Scan for the cell matching the given text and deliver its [X, Y] coordinate at center. 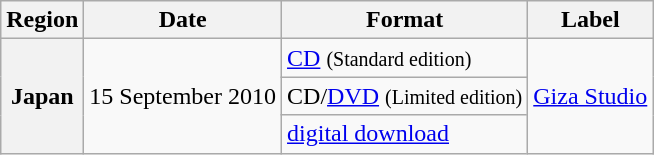
Japan [42, 96]
Label [590, 20]
Region [42, 20]
Date [183, 20]
digital download [405, 134]
CD (Standard edition) [405, 58]
Format [405, 20]
Giza Studio [590, 96]
CD/DVD (Limited edition) [405, 96]
15 September 2010 [183, 96]
